Determine the [x, y] coordinate at the center of the cell enclosing the given text.  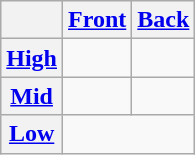
High [32, 58]
Mid [32, 96]
Back [164, 20]
Low [32, 134]
Front [98, 20]
